Pinpoint the cell where the given text exists, returning its (x, y) midpoint coordinate. 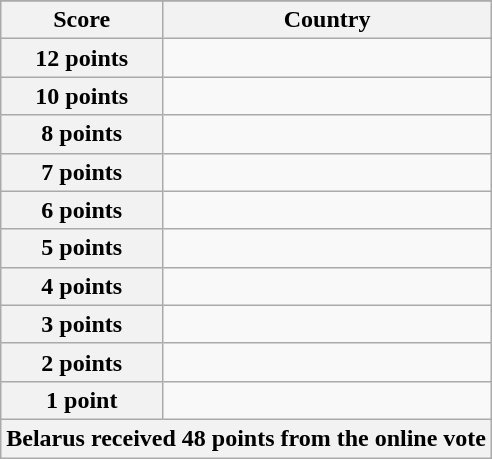
12 points (82, 58)
7 points (82, 172)
1 point (82, 400)
8 points (82, 134)
Country (328, 20)
4 points (82, 286)
3 points (82, 324)
5 points (82, 248)
2 points (82, 362)
10 points (82, 96)
6 points (82, 210)
Score (82, 20)
Belarus received 48 points from the online vote (246, 438)
